From the cell containing the given text, extract its center point as (x, y) coordinate. 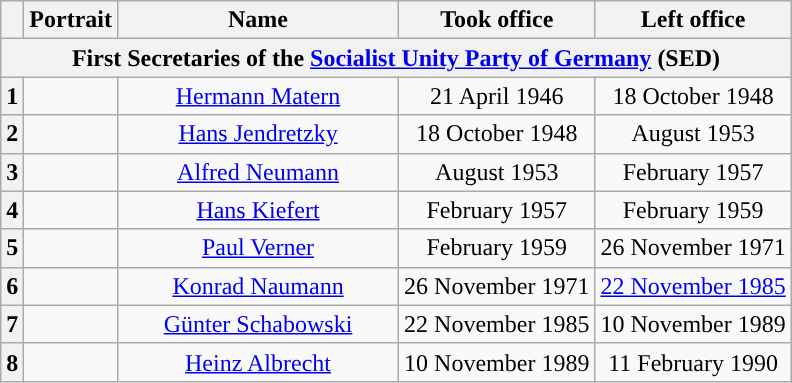
Name (258, 20)
Hermann Matern (258, 96)
Left office (693, 20)
Took office (497, 20)
Alfred Neumann (258, 172)
Hans Kiefert (258, 210)
1 (12, 96)
Konrad Naumann (258, 286)
Heinz Albrecht (258, 362)
4 (12, 210)
First Secretaries of the Socialist Unity Party of Germany (SED) (396, 58)
21 April 1946 (497, 96)
2 (12, 134)
Günter Schabowski (258, 324)
7 (12, 324)
3 (12, 172)
8 (12, 362)
5 (12, 248)
11 February 1990 (693, 362)
Paul Verner (258, 248)
6 (12, 286)
Portrait (71, 20)
Hans Jendretzky (258, 134)
